Provide the (X, Y) coordinate of the cell's center where the given text is located.  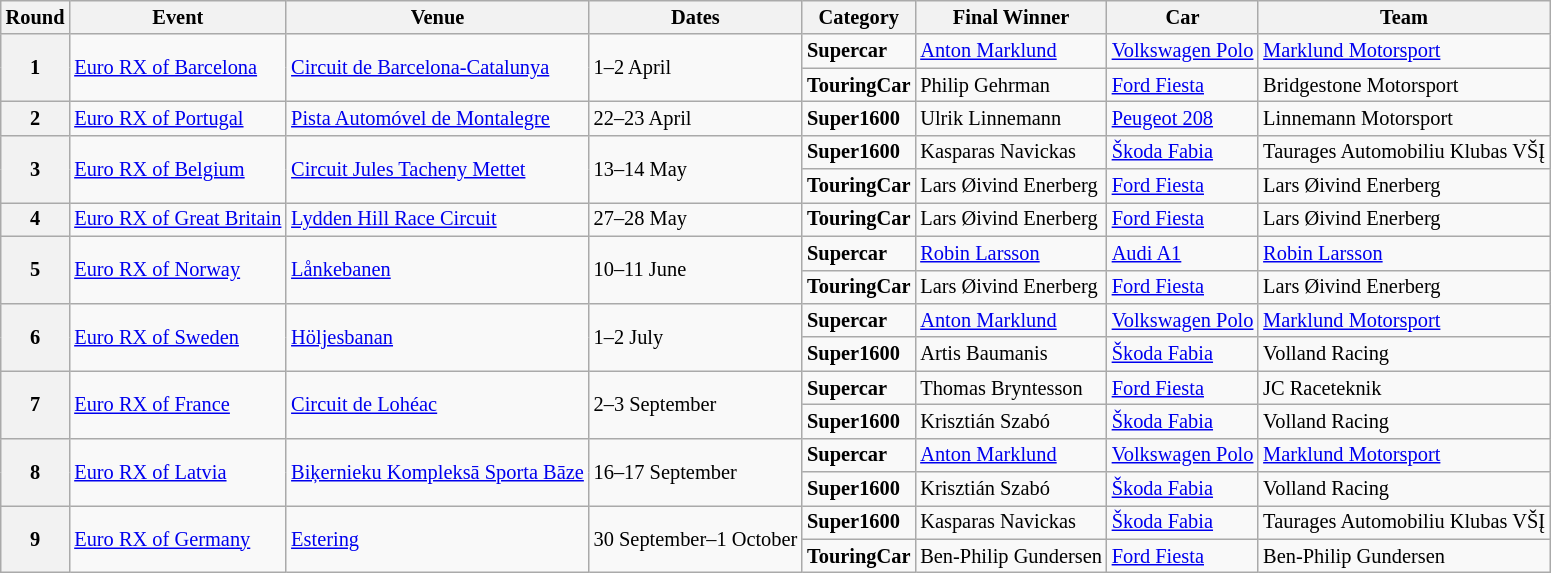
Lydden Hill Race Circuit (437, 219)
Euro RX of Portugal (178, 118)
Euro RX of Latvia (178, 472)
Audi A1 (1182, 253)
1–2 July (696, 336)
Event (178, 17)
Dates (696, 17)
Linnemann Motorsport (1404, 118)
Category (858, 17)
Peugeot 208 (1182, 118)
Estering (437, 538)
Euro RX of Germany (178, 538)
5 (36, 270)
27–28 May (696, 219)
10–11 June (696, 270)
Euro RX of Belgium (178, 168)
Euro RX of France (178, 404)
1 (36, 68)
Euro RX of Great Britain (178, 219)
JC Raceteknik (1404, 388)
Circuit de Lohéac (437, 404)
Venue (437, 17)
Circuit de Barcelona-Catalunya (437, 68)
13–14 May (696, 168)
4 (36, 219)
8 (36, 472)
2 (36, 118)
1–2 April (696, 68)
Ulrik Linnemann (1010, 118)
30 September–1 October (696, 538)
Lånkebanen (437, 270)
Euro RX of Norway (178, 270)
Euro RX of Barcelona (178, 68)
Circuit Jules Tacheny Mettet (437, 168)
Philip Gehrman (1010, 85)
Final Winner (1010, 17)
Pista Automóvel de Montalegre (437, 118)
Thomas Bryntesson (1010, 388)
Car (1182, 17)
Artis Baumanis (1010, 354)
6 (36, 336)
Bridgestone Motorsport (1404, 85)
22–23 April (696, 118)
Höljesbanan (437, 336)
7 (36, 404)
3 (36, 168)
9 (36, 538)
Euro RX of Sweden (178, 336)
Round (36, 17)
Team (1404, 17)
2–3 September (696, 404)
Biķernieku Kompleksā Sporta Bāze (437, 472)
16–17 September (696, 472)
